Find where the given text appears and provide that cell's center as (x, y) coordinate. 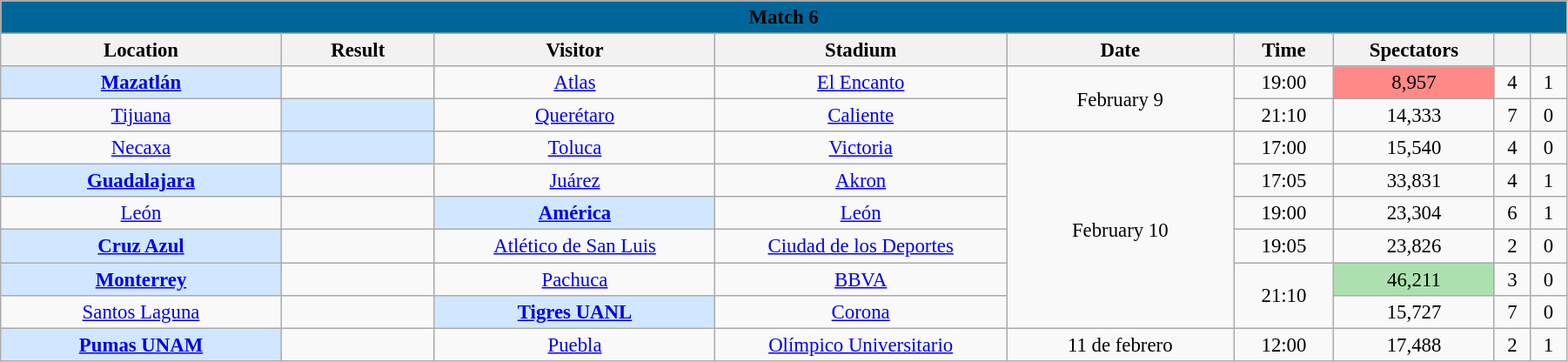
Pumas UNAM (141, 345)
Corona (861, 312)
3 (1512, 279)
11 de febrero (1121, 345)
Querétaro (574, 116)
Santos Laguna (141, 312)
Atlas (574, 83)
February 9 (1121, 99)
Victoria (861, 148)
17,488 (1414, 345)
33,831 (1414, 181)
15,540 (1414, 148)
Mazatlán (141, 83)
Location (141, 50)
Date (1121, 50)
February 10 (1121, 230)
23,304 (1414, 213)
América (574, 213)
Cruz Azul (141, 246)
19:05 (1284, 246)
15,727 (1414, 312)
Tigres UANL (574, 312)
Spectators (1414, 50)
Time (1284, 50)
46,211 (1414, 279)
12:00 (1284, 345)
Necaxa (141, 148)
Akron (861, 181)
17:05 (1284, 181)
Pachuca (574, 279)
Puebla (574, 345)
Ciudad de los Deportes (861, 246)
14,333 (1414, 116)
Caliente (861, 116)
17:00 (1284, 148)
Guadalajara (141, 181)
Olímpico Universitario (861, 345)
Monterrey (141, 279)
6 (1512, 213)
23,826 (1414, 246)
Match 6 (784, 17)
El Encanto (861, 83)
Result (358, 50)
8,957 (1414, 83)
Visitor (574, 50)
BBVA (861, 279)
Stadium (861, 50)
Atlético de San Luis (574, 246)
Toluca (574, 148)
Juárez (574, 181)
Tijuana (141, 116)
